Identify which cell holds the provided text, then report its [x, y] central coordinate. 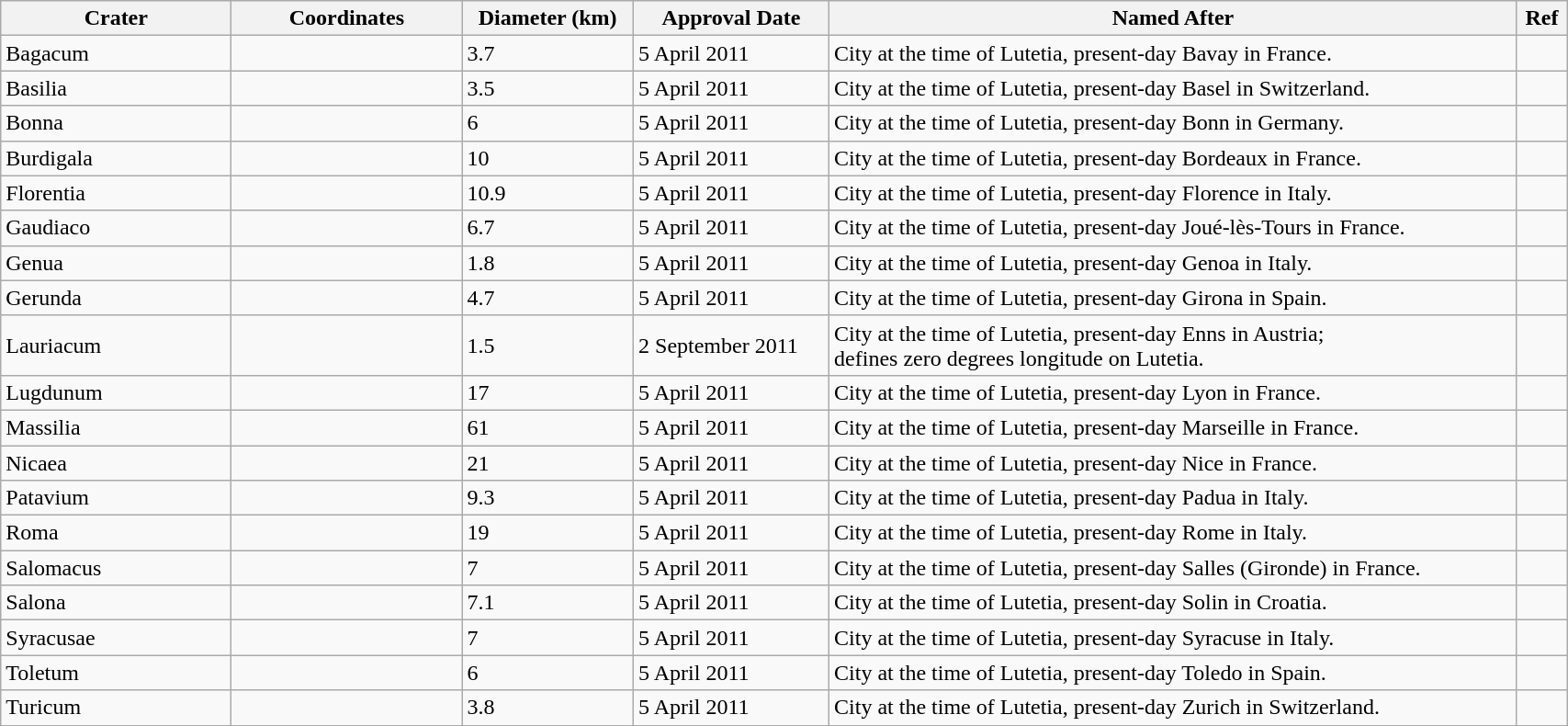
Diameter (km) [547, 18]
Nicaea [116, 462]
City at the time of Lutetia, present-day Rome in Italy. [1174, 533]
City at the time of Lutetia, present-day Salles (Gironde) in France. [1174, 568]
Crater [116, 18]
Ref [1541, 18]
City at the time of Lutetia, present-day Florence in Italy. [1174, 193]
Syracusae [116, 638]
2 September 2011 [731, 346]
Approval Date [731, 18]
Toletum [116, 673]
Florentia [116, 193]
6.7 [547, 228]
City at the time of Lutetia, present-day Syracuse in Italy. [1174, 638]
City at the time of Lutetia, present-day Basel in Switzerland. [1174, 88]
Named After [1174, 18]
Salomacus [116, 568]
Patavium [116, 498]
Gerunda [116, 298]
9.3 [547, 498]
10.9 [547, 193]
City at the time of Lutetia, present-day Lyon in France. [1174, 392]
Lauriacum [116, 346]
1.5 [547, 346]
City at the time of Lutetia, present-day Enns in Austria; defines zero degrees longitude on Lutetia. [1174, 346]
Coordinates [347, 18]
City at the time of Lutetia, present-day Padua in Italy. [1174, 498]
Bagacum [116, 53]
City at the time of Lutetia, present-day Bordeaux in France. [1174, 158]
Roma [116, 533]
City at the time of Lutetia, present-day Bonn in Germany. [1174, 123]
Basilia [116, 88]
Salona [116, 603]
61 [547, 427]
City at the time of Lutetia, present-day Joué-lès-Tours in France. [1174, 228]
City at the time of Lutetia, present-day Bavay in France. [1174, 53]
3.7 [547, 53]
3.8 [547, 708]
Massilia [116, 427]
17 [547, 392]
21 [547, 462]
Genua [116, 263]
City at the time of Lutetia, present-day Zurich in Switzerland. [1174, 708]
4.7 [547, 298]
Turicum [116, 708]
1.8 [547, 263]
City at the time of Lutetia, present-day Solin in Croatia. [1174, 603]
10 [547, 158]
3.5 [547, 88]
City at the time of Lutetia, present-day Toledo in Spain. [1174, 673]
City at the time of Lutetia, present-day Marseille in France. [1174, 427]
Gaudiaco [116, 228]
7.1 [547, 603]
Lugdunum [116, 392]
City at the time of Lutetia, present-day Genoa in Italy. [1174, 263]
Bonna [116, 123]
City at the time of Lutetia, present-day Girona in Spain. [1174, 298]
Burdigala [116, 158]
19 [547, 533]
City at the time of Lutetia, present-day Nice in France. [1174, 462]
